Identify which cell holds the provided text, then report its (x, y) central coordinate. 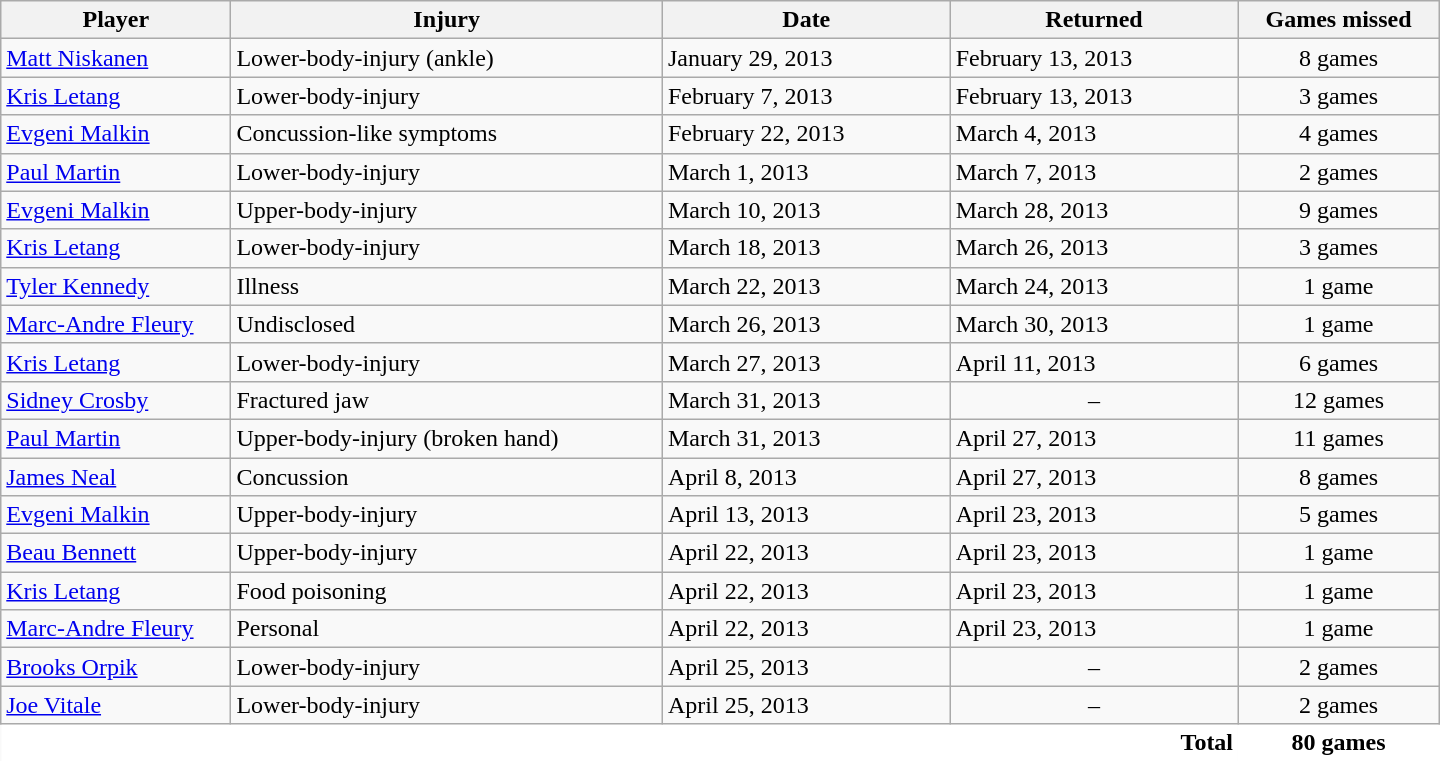
February 22, 2013 (806, 134)
February 7, 2013 (806, 96)
Concussion (447, 477)
Tyler Kennedy (116, 286)
11 games (1338, 438)
March 7, 2013 (1094, 172)
Personal (447, 629)
Games missed (1338, 20)
Illness (447, 286)
4 games (1338, 134)
March 30, 2013 (1094, 324)
Beau Bennett (116, 553)
Player (116, 20)
Sidney Crosby (116, 400)
January 29, 2013 (806, 58)
Matt Niskanen (116, 58)
12 games (1338, 400)
Joe Vitale (116, 705)
April 11, 2013 (1094, 362)
Lower-body-injury (ankle) (447, 58)
Returned (1094, 20)
March 1, 2013 (806, 172)
Total (620, 742)
Food poisoning (447, 591)
Fractured jaw (447, 400)
March 18, 2013 (806, 248)
Injury (447, 20)
James Neal (116, 477)
5 games (1338, 515)
March 27, 2013 (806, 362)
March 10, 2013 (806, 210)
March 24, 2013 (1094, 286)
Date (806, 20)
March 22, 2013 (806, 286)
6 games (1338, 362)
April 13, 2013 (806, 515)
April 8, 2013 (806, 477)
9 games (1338, 210)
March 4, 2013 (1094, 134)
Concussion-like symptoms (447, 134)
Undisclosed (447, 324)
March 28, 2013 (1094, 210)
Upper-body-injury (broken hand) (447, 438)
80 games (1338, 742)
Brooks Orpik (116, 667)
